Locate the cell with the specified text and output its (x, y) center coordinate. 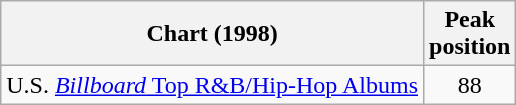
U.S. Billboard Top R&B/Hip-Hop Albums (212, 85)
Chart (1998) (212, 34)
88 (470, 85)
Peakposition (470, 34)
